Extract the (x, y) coordinate from the center of the cell holding the provided text.  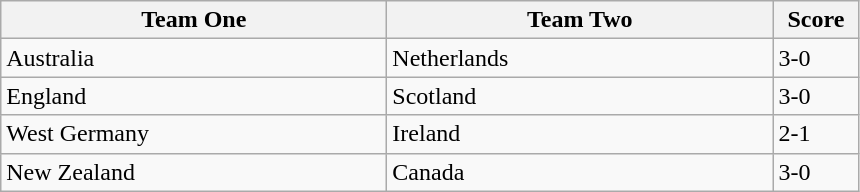
Team Two (580, 20)
Score (816, 20)
Team One (194, 20)
Australia (194, 58)
Canada (580, 172)
Scotland (580, 96)
New Zealand (194, 172)
Netherlands (580, 58)
2-1 (816, 134)
West Germany (194, 134)
England (194, 96)
Ireland (580, 134)
